Capture the cell that displays the provided text and extract its (X, Y) central coordinate. 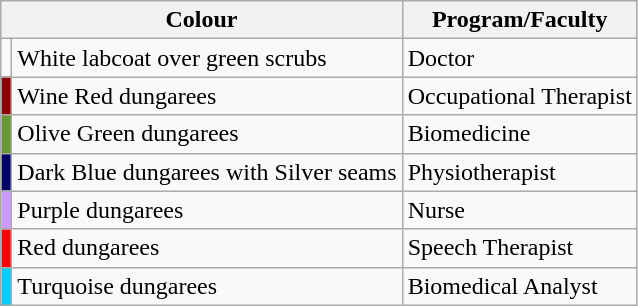
White labcoat over green scrubs (207, 58)
Biomedical Analyst (520, 286)
Program/Faculty (520, 20)
Doctor (520, 58)
Biomedicine (520, 134)
Speech Therapist (520, 248)
Olive Green dungarees (207, 134)
Turquoise dungarees (207, 286)
Wine Red dungarees (207, 96)
Dark Blue dungarees with Silver seams (207, 172)
Occupational Therapist (520, 96)
Nurse (520, 210)
Physiotherapist (520, 172)
Colour (202, 20)
Red dungarees (207, 248)
Purple dungarees (207, 210)
